Return [x, y] of the center of cell containing provided text 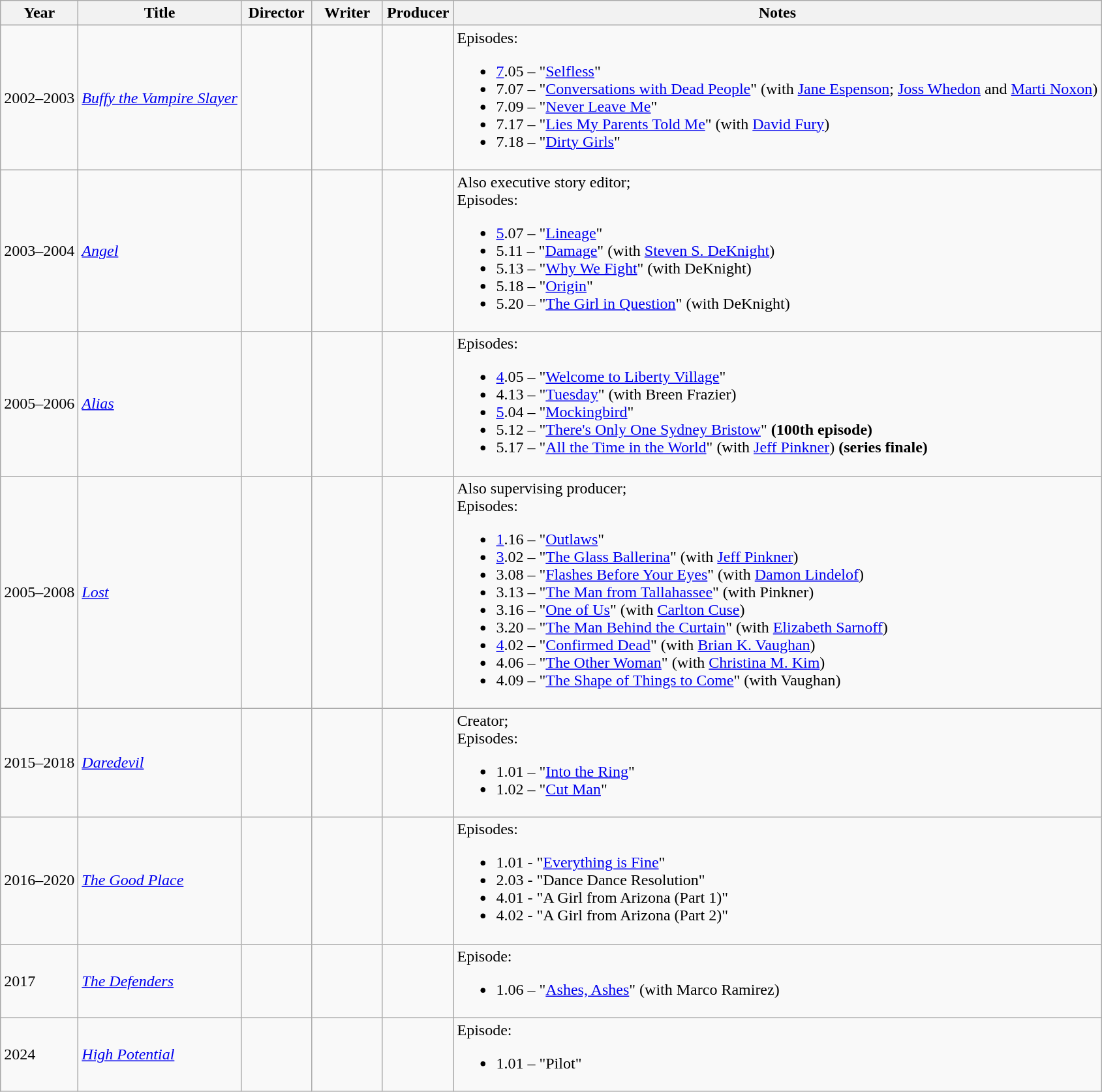
Buffy the Vampire Slayer [159, 98]
2015–2018 [39, 762]
Writer [347, 13]
2005–2008 [39, 592]
2016–2020 [39, 881]
Episode:1.06 – "Ashes, Ashes" (with Marco Ramirez) [778, 980]
Daredevil [159, 762]
Year [39, 13]
2017 [39, 980]
2002–2003 [39, 98]
2005–2006 [39, 403]
Producer [418, 13]
Notes [778, 13]
2003–2004 [39, 251]
The Good Place [159, 881]
Alias [159, 403]
Episodes:1.01 - "Everything is Fine"2.03 - "Dance Dance Resolution"4.01 - "A Girl from Arizona (Part 1)"4.02 - "A Girl from Arizona (Part 2)" [778, 881]
Lost [159, 592]
Title [159, 13]
Angel [159, 251]
High Potential [159, 1055]
Creator;Episodes:1.01 – "Into the Ring"1.02 – "Cut Man" [778, 762]
Director [277, 13]
The Defenders [159, 980]
2024 [39, 1055]
Episode:1.01 – "Pilot" [778, 1055]
